For the text-containing cell, return its midpoint in [x, y] coordinate format. 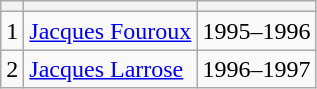
1996–1997 [256, 69]
Jacques Larrose [110, 69]
Jacques Fouroux [110, 31]
2 [12, 69]
1 [12, 31]
1995–1996 [256, 31]
